Capture the cell that displays the provided text and extract its [X, Y] central coordinate. 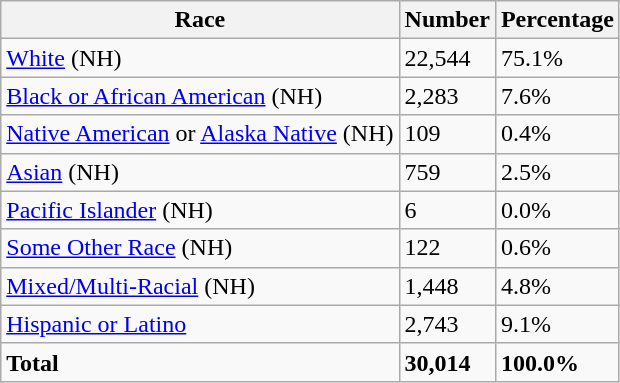
0.4% [557, 134]
30,014 [447, 362]
100.0% [557, 362]
22,544 [447, 58]
Percentage [557, 20]
7.6% [557, 96]
Pacific Islander (NH) [200, 210]
109 [447, 134]
Race [200, 20]
9.1% [557, 324]
4.8% [557, 286]
759 [447, 172]
0.6% [557, 248]
Total [200, 362]
75.1% [557, 58]
2,743 [447, 324]
White (NH) [200, 58]
2,283 [447, 96]
Black or African American (NH) [200, 96]
1,448 [447, 286]
Native American or Alaska Native (NH) [200, 134]
6 [447, 210]
2.5% [557, 172]
0.0% [557, 210]
Number [447, 20]
Asian (NH) [200, 172]
Hispanic or Latino [200, 324]
Mixed/Multi-Racial (NH) [200, 286]
Some Other Race (NH) [200, 248]
122 [447, 248]
